Scan for the cell matching the given text and deliver its (X, Y) coordinate at center. 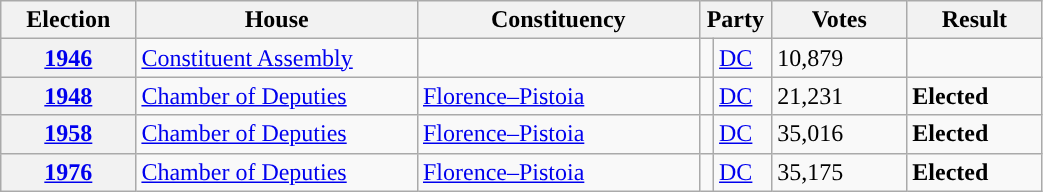
Constituency (558, 20)
35,016 (840, 134)
1946 (68, 58)
Party (736, 20)
Result (974, 20)
House (277, 20)
1976 (68, 172)
1948 (68, 96)
Votes (840, 20)
10,879 (840, 58)
21,231 (840, 96)
35,175 (840, 172)
Constituent Assembly (277, 58)
1958 (68, 134)
Election (68, 20)
